Return [x, y] of the center of cell containing provided text 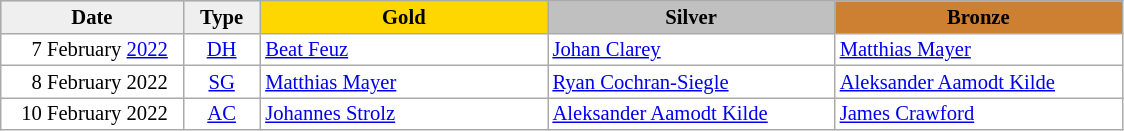
8 February 2022 [92, 81]
Beat Feuz [404, 49]
10 February 2022 [92, 113]
James Crawford [978, 113]
Gold [404, 16]
Johannes Strolz [404, 113]
Type [222, 16]
Ryan Cochran-Siegle [692, 81]
DH [222, 49]
Date [92, 16]
Bronze [978, 16]
SG [222, 81]
7 February 2022 [92, 49]
Johan Clarey [692, 49]
Silver [692, 16]
AC [222, 113]
